Output the [X, Y] coordinate of the center of the cell containing the given text.  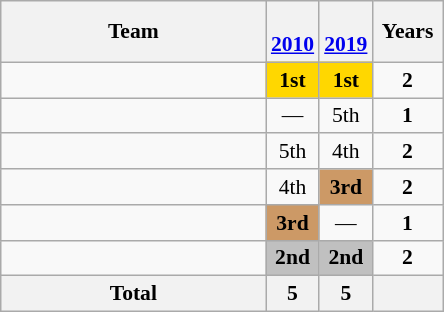
2019 [346, 32]
2010 [292, 32]
Total [134, 294]
Years [407, 32]
Team [134, 32]
